Locate the cell with the specified text and output its (X, Y) center coordinate. 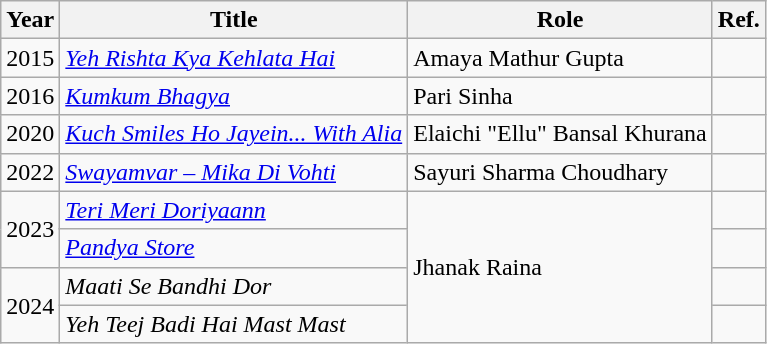
2015 (30, 58)
2016 (30, 96)
2022 (30, 172)
2023 (30, 229)
Sayuri Sharma Choudhary (560, 172)
Title (234, 20)
Maati Se Bandhi Dor (234, 286)
Year (30, 20)
Yeh Teej Badi Hai Mast Mast (234, 324)
Role (560, 20)
Swayamvar – Mika Di Vohti (234, 172)
Yeh Rishta Kya Kehlata Hai (234, 58)
Pandya Store (234, 248)
Pari Sinha (560, 96)
Elaichi "Ellu" Bansal Khurana (560, 134)
Kuch Smiles Ho Jayein... With Alia (234, 134)
Amaya Mathur Gupta (560, 58)
Ref. (738, 20)
Kumkum Bhagya (234, 96)
2024 (30, 305)
Jhanak Raina (560, 267)
2020 (30, 134)
Teri Meri Doriyaann (234, 210)
